Search for the cell housing the specified text and yield its [x, y] center coordinate. 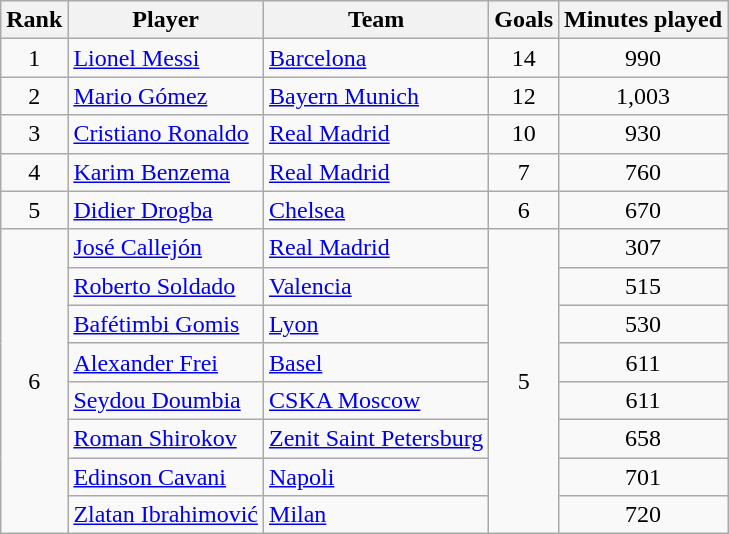
307 [644, 248]
Mario Gómez [166, 96]
Minutes played [644, 20]
658 [644, 438]
2 [34, 96]
Milan [376, 515]
Seydou Doumbia [166, 400]
Barcelona [376, 58]
Lionel Messi [166, 58]
3 [34, 134]
Napoli [376, 477]
7 [524, 172]
José Callejón [166, 248]
515 [644, 286]
Roberto Soldado [166, 286]
Goals [524, 20]
Bayern Munich [376, 96]
1,003 [644, 96]
Rank [34, 20]
Zlatan Ibrahimović [166, 515]
Chelsea [376, 210]
Karim Benzema [166, 172]
670 [644, 210]
Roman Shirokov [166, 438]
990 [644, 58]
Team [376, 20]
Lyon [376, 324]
Edinson Cavani [166, 477]
Cristiano Ronaldo [166, 134]
Player [166, 20]
1 [34, 58]
701 [644, 477]
760 [644, 172]
Bafétimbi Gomis [166, 324]
530 [644, 324]
CSKA Moscow [376, 400]
Basel [376, 362]
4 [34, 172]
720 [644, 515]
930 [644, 134]
Valencia [376, 286]
12 [524, 96]
Didier Drogba [166, 210]
Zenit Saint Petersburg [376, 438]
10 [524, 134]
14 [524, 58]
Alexander Frei [166, 362]
